Output the [X, Y] coordinate of the center of the cell containing the given text.  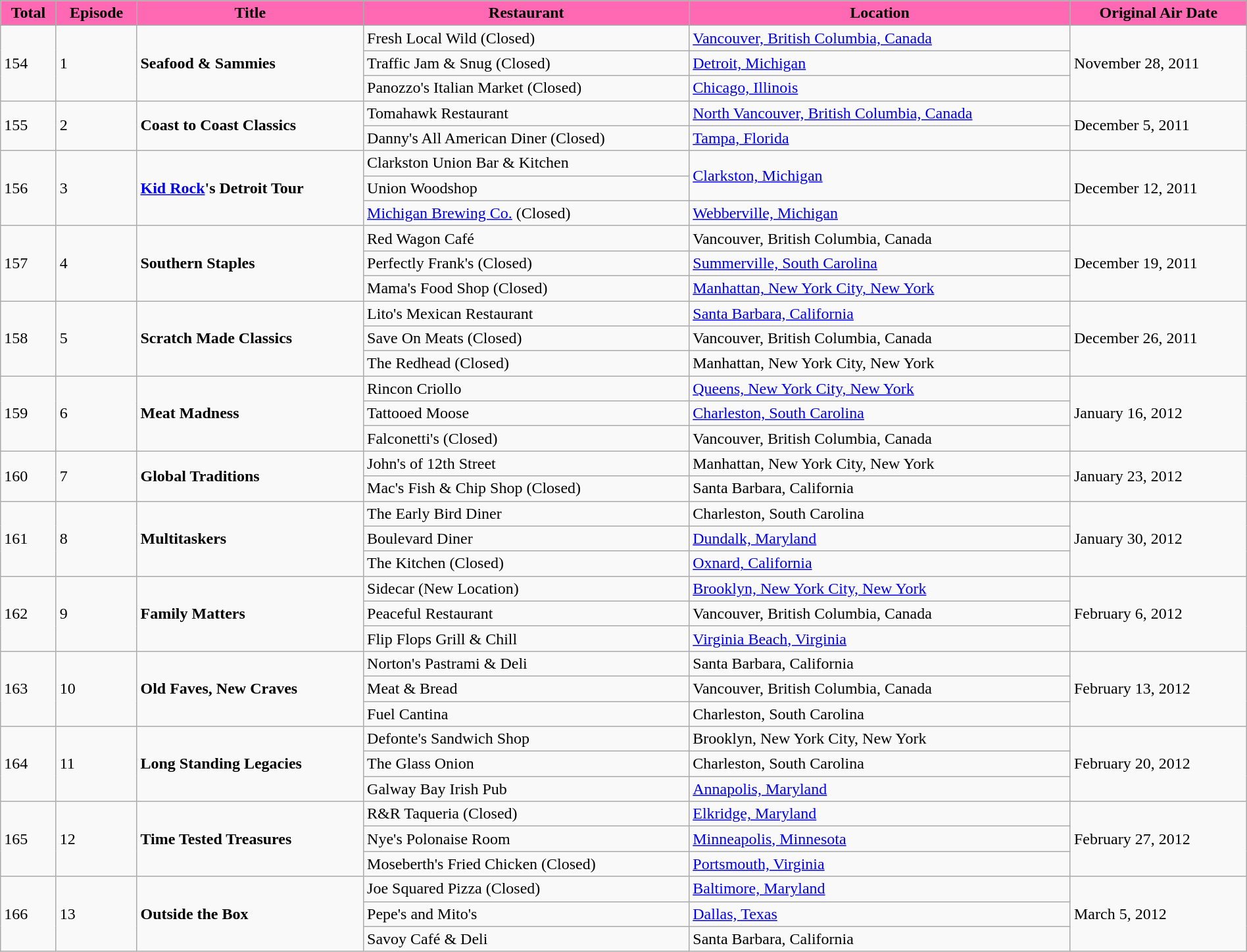
2 [96, 126]
January 16, 2012 [1158, 414]
Tomahawk Restaurant [526, 113]
Moseberth's Fried Chicken (Closed) [526, 864]
162 [28, 613]
December 5, 2011 [1158, 126]
Multitaskers [250, 538]
165 [28, 839]
Falconetti's (Closed) [526, 439]
Clarkston Union Bar & Kitchen [526, 163]
160 [28, 476]
December 12, 2011 [1158, 188]
December 26, 2011 [1158, 339]
Flip Flops Grill & Chill [526, 638]
Union Woodshop [526, 188]
March 5, 2012 [1158, 914]
North Vancouver, British Columbia, Canada [880, 113]
13 [96, 914]
The Kitchen (Closed) [526, 563]
155 [28, 126]
Time Tested Treasures [250, 839]
9 [96, 613]
10 [96, 688]
Fuel Cantina [526, 713]
8 [96, 538]
Lito's Mexican Restaurant [526, 314]
Rincon Criollo [526, 389]
Sidecar (New Location) [526, 588]
Annapolis, Maryland [880, 789]
February 27, 2012 [1158, 839]
Outside the Box [250, 914]
Total [28, 13]
Clarkston, Michigan [880, 176]
Restaurant [526, 13]
Elkridge, Maryland [880, 814]
Minneapolis, Minnesota [880, 839]
158 [28, 339]
Galway Bay Irish Pub [526, 789]
January 23, 2012 [1158, 476]
161 [28, 538]
Chicago, Illinois [880, 88]
The Early Bird Diner [526, 513]
Red Wagon Café [526, 238]
164 [28, 764]
Pepe's and Mito's [526, 914]
Michigan Brewing Co. (Closed) [526, 213]
Joe Squared Pizza (Closed) [526, 889]
Dallas, Texas [880, 914]
Portsmouth, Virginia [880, 864]
Episode [96, 13]
Title [250, 13]
Meat & Bread [526, 688]
February 6, 2012 [1158, 613]
Peaceful Restaurant [526, 613]
January 30, 2012 [1158, 538]
166 [28, 914]
Global Traditions [250, 476]
Fresh Local Wild (Closed) [526, 38]
5 [96, 339]
Webberville, Michigan [880, 213]
Dundalk, Maryland [880, 538]
Virginia Beach, Virginia [880, 638]
John's of 12th Street [526, 464]
Baltimore, Maryland [880, 889]
163 [28, 688]
Danny's All American Diner (Closed) [526, 138]
Savoy Café & Deli [526, 939]
Original Air Date [1158, 13]
Nye's Polonaise Room [526, 839]
November 28, 2011 [1158, 63]
6 [96, 414]
Norton's Pastrami & Deli [526, 663]
154 [28, 63]
Defonte's Sandwich Shop [526, 739]
Mac's Fish & Chip Shop (Closed) [526, 488]
159 [28, 414]
7 [96, 476]
The Glass Onion [526, 764]
156 [28, 188]
The Redhead (Closed) [526, 364]
Boulevard Diner [526, 538]
Location [880, 13]
Queens, New York City, New York [880, 389]
December 19, 2011 [1158, 263]
Summerville, South Carolina [880, 263]
Save On Meats (Closed) [526, 339]
February 20, 2012 [1158, 764]
Southern Staples [250, 263]
Seafood & Sammies [250, 63]
Tampa, Florida [880, 138]
Traffic Jam & Snug (Closed) [526, 63]
Oxnard, California [880, 563]
157 [28, 263]
12 [96, 839]
11 [96, 764]
Old Faves, New Craves [250, 688]
Meat Madness [250, 414]
1 [96, 63]
Long Standing Legacies [250, 764]
3 [96, 188]
Scratch Made Classics [250, 339]
Family Matters [250, 613]
Coast to Coast Classics [250, 126]
Tattooed Moose [526, 414]
4 [96, 263]
Detroit, Michigan [880, 63]
Kid Rock's Detroit Tour [250, 188]
Perfectly Frank's (Closed) [526, 263]
Mama's Food Shop (Closed) [526, 288]
R&R Taqueria (Closed) [526, 814]
Panozzo's Italian Market (Closed) [526, 88]
February 13, 2012 [1158, 688]
